Output the [x, y] coordinate of the center of the cell containing the given text.  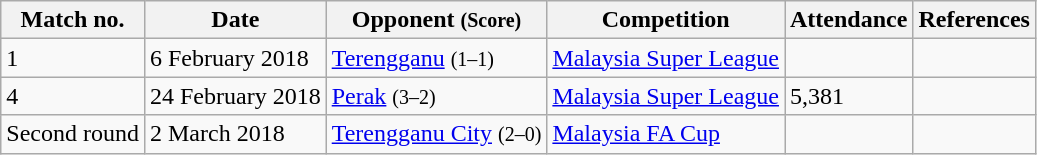
References [974, 20]
Malaysia FA Cup [666, 134]
Competition [666, 20]
Perak (3–2) [436, 96]
24 February 2018 [235, 96]
5,381 [848, 96]
Opponent (Score) [436, 20]
Attendance [848, 20]
Terengganu City (2–0) [436, 134]
2 March 2018 [235, 134]
4 [73, 96]
Match no. [73, 20]
1 [73, 58]
Date [235, 20]
Terengganu (1–1) [436, 58]
6 February 2018 [235, 58]
Second round [73, 134]
